Scan for the cell matching the given text and deliver its (x, y) coordinate at center. 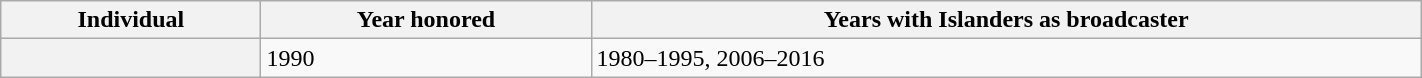
Year honored (426, 20)
1990 (426, 58)
1980–1995, 2006–2016 (1006, 58)
Years with Islanders as broadcaster (1006, 20)
Individual (131, 20)
